Determine the [X, Y] coordinate at the center of the cell enclosing the given text.  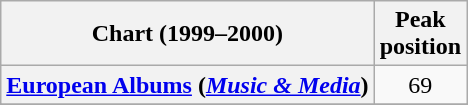
69 [420, 85]
European Albums (Music & Media) [188, 85]
Peakposition [420, 34]
Chart (1999–2000) [188, 34]
